Locate the cell with the specified text and output its [x, y] center coordinate. 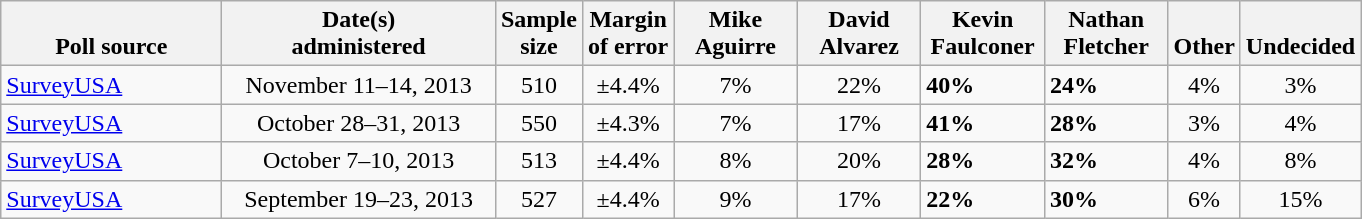
Date(s)administered [359, 34]
550 [538, 123]
KevinFaulconer [983, 34]
30% [1106, 199]
40% [983, 85]
MikeAguirre [736, 34]
513 [538, 161]
DavidAlvarez [859, 34]
Samplesize [538, 34]
510 [538, 85]
October 7–10, 2013 [359, 161]
6% [1204, 199]
15% [1300, 199]
September 19–23, 2013 [359, 199]
41% [983, 123]
Other [1204, 34]
Poll source [112, 34]
NathanFletcher [1106, 34]
October 28–31, 2013 [359, 123]
32% [1106, 161]
November 11–14, 2013 [359, 85]
9% [736, 199]
20% [859, 161]
±4.3% [628, 123]
Undecided [1300, 34]
Marginof error [628, 34]
24% [1106, 85]
527 [538, 199]
